Extract the [X, Y] coordinate from the center of the cell holding the provided text.  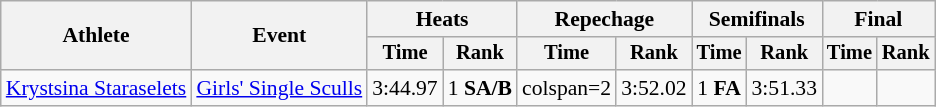
3:51.33 [784, 88]
3:44.97 [404, 88]
3:52.02 [654, 88]
Semifinals [757, 19]
Event [279, 36]
Krystsina Staraselets [96, 88]
Repechage [604, 19]
Heats [442, 19]
Final [878, 19]
Girls' Single Sculls [279, 88]
1 SA/B [480, 88]
colspan=2 [566, 88]
Athlete [96, 36]
1 FA [720, 88]
